Return the [X, Y] coordinate for the center point of the cell that contains the specified text.  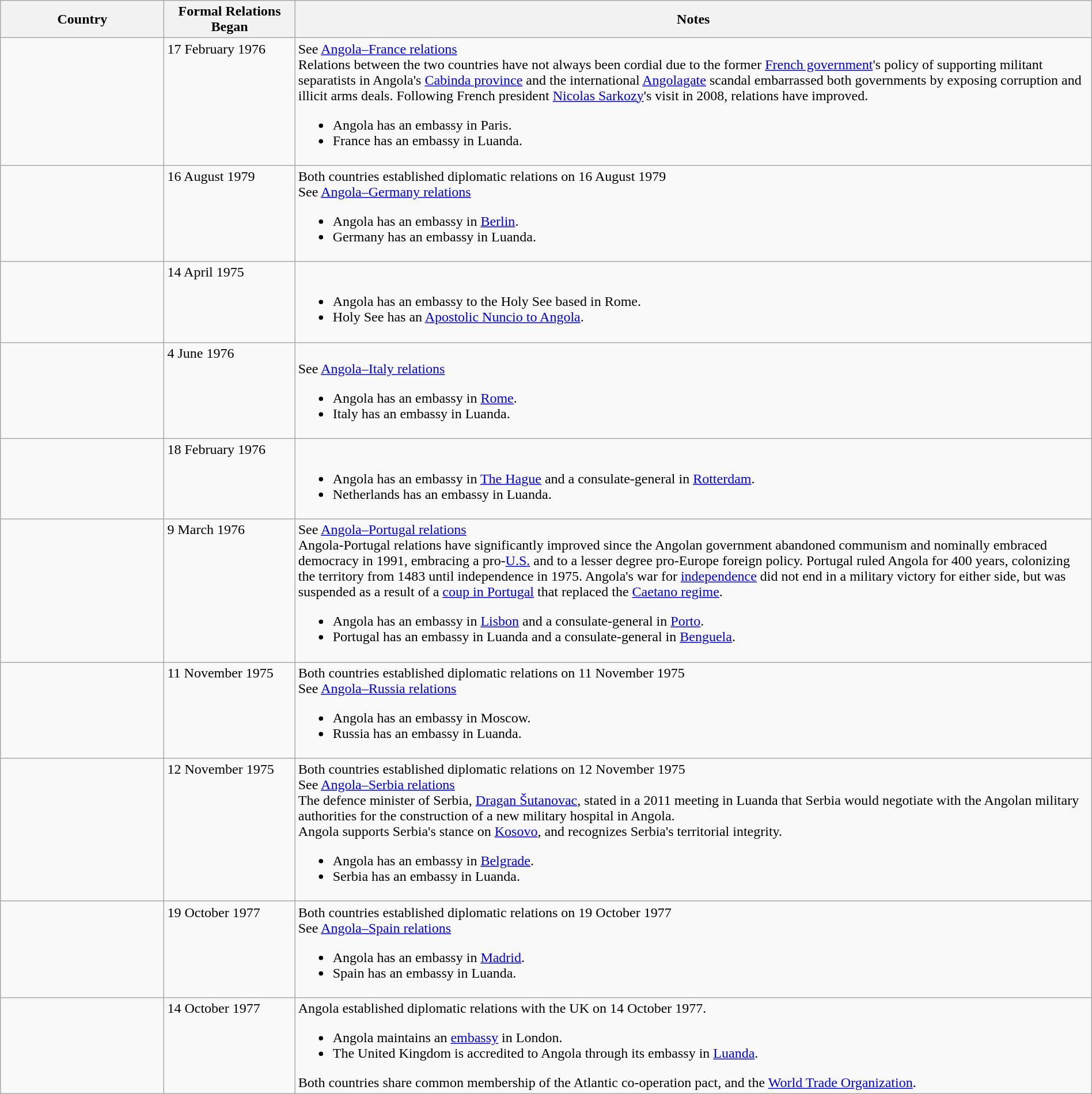
Formal Relations Began [229, 20]
4 June 1976 [229, 391]
9 March 1976 [229, 590]
Notes [693, 20]
17 February 1976 [229, 101]
16 August 1979 [229, 213]
14 April 1975 [229, 302]
Angola has an embassy to the Holy See based in Rome.Holy See has an Apostolic Nuncio to Angola. [693, 302]
Angola has an embassy in The Hague and a consulate-general in Rotterdam.Netherlands has an embassy in Luanda. [693, 479]
19 October 1977 [229, 949]
12 November 1975 [229, 830]
18 February 1976 [229, 479]
See Angola–Italy relationsAngola has an embassy in Rome.Italy has an embassy in Luanda. [693, 391]
11 November 1975 [229, 710]
Country [82, 20]
14 October 1977 [229, 1045]
